For the text-containing cell, return its midpoint in [X, Y] coordinate format. 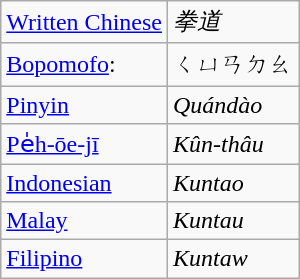
Filipino [84, 259]
Bopomofo: [84, 64]
Kuntau [232, 221]
Pe̍h-ōe-jī [84, 144]
Quándào [232, 105]
Malay [84, 221]
Kuntao [232, 183]
Kûn-thâu [232, 144]
ㄑㄩㄢㄉㄠ [232, 64]
Kuntaw [232, 259]
Pinyin [84, 105]
Written Chinese [84, 22]
Indonesian [84, 183]
拳道 [232, 22]
